Return (x, y) of the center of cell containing provided text 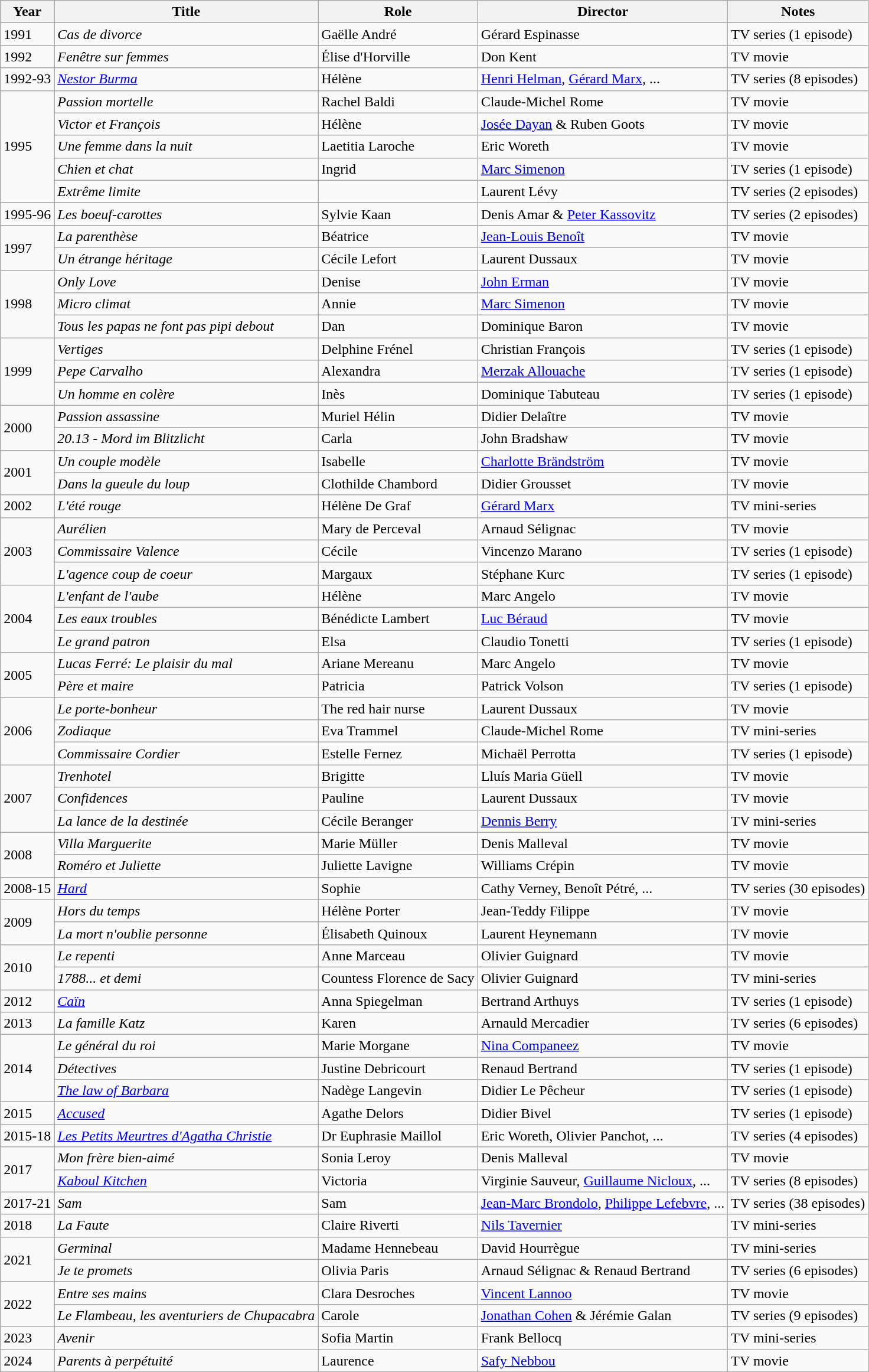
TV series (9 episodes) (798, 1315)
Passion mortelle (187, 102)
TV series (38 episodes) (798, 1203)
L'enfant de l'aube (187, 596)
Un couple modèle (187, 461)
Aurélien (187, 529)
2008-15 (27, 888)
2017 (27, 1169)
Karen (398, 1024)
2001 (27, 472)
1995 (27, 146)
Renaud Bertrand (603, 1068)
Elsa (398, 641)
Isabelle (398, 461)
2015 (27, 1113)
Role (398, 12)
Les eaux troubles (187, 618)
Béatrice (398, 236)
Détectives (187, 1068)
Germinal (187, 1248)
Dr Euphrasie Maillol (398, 1136)
Bertrand Arthuys (603, 1001)
Madame Hennebeau (398, 1248)
Only Love (187, 282)
Le porte-bonheur (187, 709)
Safy Nebbou (603, 1360)
Virginie Sauveur, Guillaume Nicloux, ... (603, 1181)
Sonia Leroy (398, 1158)
Extrême limite (187, 191)
La Faute (187, 1226)
Arnauld Mercadier (603, 1024)
Bénédicte Lambert (398, 618)
Avenir (187, 1338)
Christian François (603, 349)
1992 (27, 57)
Claire Riverti (398, 1226)
Annie (398, 304)
2010 (27, 967)
Cas de divorce (187, 34)
Frank Bellocq (603, 1338)
2009 (27, 922)
Dominique Baron (603, 327)
Hard (187, 888)
2007 (27, 799)
Laurence (398, 1360)
Une femme dans la nuit (187, 146)
Juliette Lavigne (398, 866)
John Erman (603, 282)
1788... et demi (187, 978)
Carole (398, 1315)
Zodiaque (187, 731)
Je te promets (187, 1270)
2017-21 (27, 1203)
2015-18 (27, 1136)
Villa Marguerite (187, 843)
Clara Desroches (398, 1293)
2006 (27, 731)
Père et maire (187, 686)
Lucas Ferré: Le plaisir du mal (187, 664)
Dominique Tabuteau (603, 394)
The law of Barbara (187, 1091)
Roméro et Juliette (187, 866)
Gérard Marx (603, 506)
Un étrange héritage (187, 259)
Inès (398, 394)
Dan (398, 327)
Victor et François (187, 124)
1999 (27, 371)
Hélène De Graf (398, 506)
Countess Florence de Sacy (398, 978)
Commissaire Cordier (187, 754)
Luc Béraud (603, 618)
Micro climat (187, 304)
La lance de la destinée (187, 821)
Trenhotel (187, 776)
Notes (798, 12)
Didier Delaître (603, 416)
2024 (27, 1360)
1998 (27, 304)
L'agence coup de coeur (187, 573)
Rachel Baldi (398, 102)
Marie Müller (398, 843)
2004 (27, 618)
Stéphane Kurc (603, 573)
The red hair nurse (398, 709)
2022 (27, 1304)
Cécile Beranger (398, 821)
Ariane Mereanu (398, 664)
Didier Bivel (603, 1113)
Pepe Carvalho (187, 371)
Ingrid (398, 169)
Dans la gueule du loup (187, 484)
Jean-Teddy Filippe (603, 911)
Commissaire Valence (187, 551)
Agathe Delors (398, 1113)
Nina Companeez (603, 1046)
2012 (27, 1001)
Le grand patron (187, 641)
1995-96 (27, 214)
2008 (27, 855)
Sylvie Kaan (398, 214)
Entre ses mains (187, 1293)
Cécile Lefort (398, 259)
Parents à perpétuité (187, 1360)
TV series (4 episodes) (798, 1136)
Carla (398, 439)
Hélène Porter (398, 911)
Margaux (398, 573)
Gaëlle André (398, 34)
2023 (27, 1338)
2002 (27, 506)
Justine Debricourt (398, 1068)
Olivia Paris (398, 1270)
Marie Morgane (398, 1046)
Vincent Lannoo (603, 1293)
Mon frère bien-aimé (187, 1158)
Élise d'Horville (398, 57)
Un homme en colère (187, 394)
Merzak Allouache (603, 371)
Caïn (187, 1001)
Passion assassine (187, 416)
Dennis Berry (603, 821)
Confidences (187, 799)
Laurent Heynemann (603, 933)
2013 (27, 1024)
1991 (27, 34)
Jean-Louis Benoît (603, 236)
Sofia Martin (398, 1338)
Estelle Fernez (398, 754)
Patrick Volson (603, 686)
Henri Helman, Gérard Marx, ... (603, 79)
Le général du roi (187, 1046)
Laetitia Laroche (398, 146)
Michaël Perrotta (603, 754)
Élisabeth Quinoux (398, 933)
Brigitte (398, 776)
Mary de Perceval (398, 529)
Cathy Verney, Benoît Pétré, ... (603, 888)
Les Petits Meurtres d'Agatha Christie (187, 1136)
Lluís Maria Güell (603, 776)
Jonathan Cohen & Jérémie Galan (603, 1315)
La parenthèse (187, 236)
Eva Trammel (398, 731)
Nestor Burma (187, 79)
Laurent Lévy (603, 191)
2000 (27, 428)
Fenêtre sur femmes (187, 57)
Chien et chat (187, 169)
Patricia (398, 686)
Cécile (398, 551)
Kaboul Kitchen (187, 1181)
Nadège Langevin (398, 1091)
1997 (27, 247)
TV series (30 episodes) (798, 888)
2005 (27, 675)
Arnaud Sélignac & Renaud Bertrand (603, 1270)
Victoria (398, 1181)
Les boeuf-carottes (187, 214)
Muriel Hélin (398, 416)
Didier Grousset (603, 484)
2018 (27, 1226)
Hors du temps (187, 911)
Arnaud Sélignac (603, 529)
Williams Crépin (603, 866)
Pauline (398, 799)
Claudio Tonetti (603, 641)
Le repenti (187, 956)
La mort n'oublie personne (187, 933)
Anne Marceau (398, 956)
Denis Amar & Peter Kassovitz (603, 214)
Sophie (398, 888)
Don Kent (603, 57)
David Hourrègue (603, 1248)
Clothilde Chambord (398, 484)
Eric Woreth, Olivier Panchot, ... (603, 1136)
Gérard Espinasse (603, 34)
L'été rouge (187, 506)
Jean-Marc Brondolo, Philippe Lefebvre, ... (603, 1203)
Josée Dayan & Ruben Goots (603, 124)
John Bradshaw (603, 439)
2021 (27, 1259)
Anna Spiegelman (398, 1001)
Title (187, 12)
Alexandra (398, 371)
1992-93 (27, 79)
Nils Tavernier (603, 1226)
La famille Katz (187, 1024)
Vertiges (187, 349)
Accused (187, 1113)
Eric Woreth (603, 146)
Delphine Frénel (398, 349)
Vincenzo Marano (603, 551)
Charlotte Brändström (603, 461)
Denise (398, 282)
Didier Le Pêcheur (603, 1091)
Le Flambeau, les aventuriers de Chupacabra (187, 1315)
2014 (27, 1068)
20.13 - Mord im Blitzlicht (187, 439)
Year (27, 12)
2003 (27, 551)
Director (603, 12)
Tous les papas ne font pas pipi debout (187, 327)
